From the cell containing the given text, extract its center point as [x, y] coordinate. 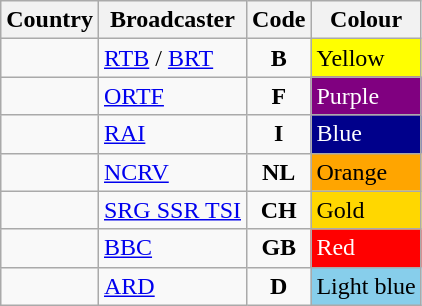
ORTF [172, 96]
B [279, 58]
Country [50, 20]
NCRV [172, 172]
GB [279, 248]
Purple [366, 96]
BBC [172, 248]
Broadcaster [172, 20]
Yellow [366, 58]
D [279, 286]
F [279, 96]
Colour [366, 20]
NL [279, 172]
RTB / BRT [172, 58]
Gold [366, 210]
ARD [172, 286]
I [279, 134]
SRG SSR TSI [172, 210]
Red [366, 248]
Code [279, 20]
Light blue [366, 286]
RAI [172, 134]
CH [279, 210]
Blue [366, 134]
Orange [366, 172]
